From the cell containing the given text, extract its center point as (X, Y) coordinate. 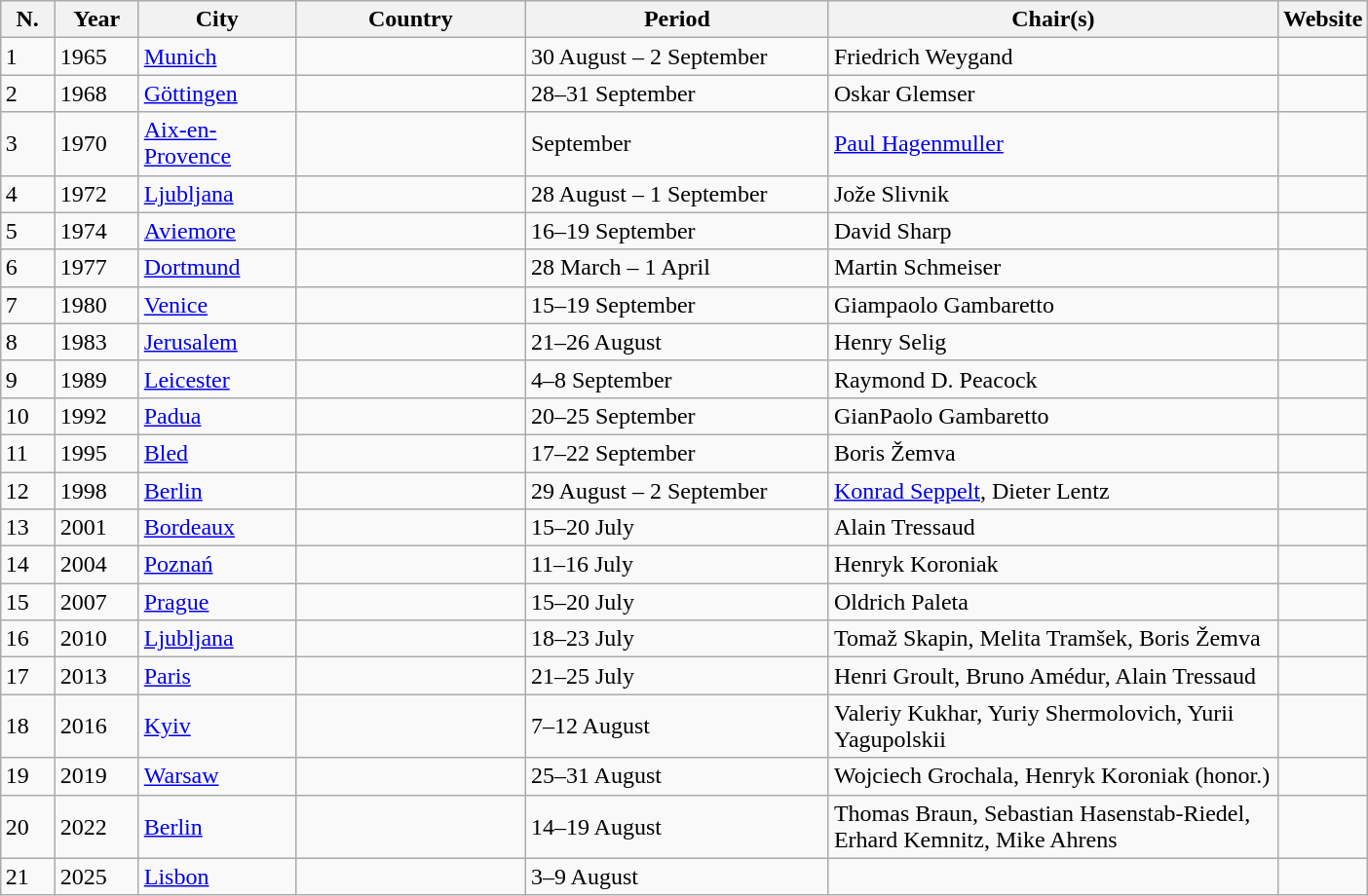
9 (27, 379)
1983 (96, 342)
Warsaw (216, 776)
Lisbon (216, 877)
1965 (96, 56)
1995 (96, 453)
Paris (216, 676)
Wojciech Grochala, Henryk Koroniak (honor.) (1052, 776)
25–31 August (676, 776)
Chair(s) (1052, 19)
Tomaž Skapin, Melita Tramšek, Boris Žemva (1052, 639)
7 (27, 305)
12 (27, 490)
Raymond D. Peacock (1052, 379)
16 (27, 639)
29 August – 2 September (676, 490)
21–26 August (676, 342)
Bordeaux (216, 528)
20 (27, 826)
Aix-en-Provence (216, 144)
Kyiv (216, 727)
Munich (216, 56)
1992 (96, 416)
2019 (96, 776)
Paul Hagenmuller (1052, 144)
Henri Groult, Bruno Amédur, Alain Tressaud (1052, 676)
4–8 September (676, 379)
Leicester (216, 379)
2001 (96, 528)
1 (27, 56)
15–19 September (676, 305)
Martin Schmeiser (1052, 268)
1977 (96, 268)
Konrad Seppelt, Dieter Lentz (1052, 490)
Oskar Glemser (1052, 93)
1968 (96, 93)
N. (27, 19)
Dortmund (216, 268)
2013 (96, 676)
2 (27, 93)
30 August – 2 September (676, 56)
14 (27, 565)
Henryk Koroniak (1052, 565)
8 (27, 342)
2016 (96, 727)
Padua (216, 416)
10 (27, 416)
21–25 July (676, 676)
Year (96, 19)
September (676, 144)
13 (27, 528)
Period (676, 19)
GianPaolo Gambaretto (1052, 416)
Bled (216, 453)
1970 (96, 144)
Jerusalem (216, 342)
Venice (216, 305)
Alain Tressaud (1052, 528)
1998 (96, 490)
3 (27, 144)
Boris Žemva (1052, 453)
2004 (96, 565)
11–16 July (676, 565)
1974 (96, 231)
David Sharp (1052, 231)
16–19 September (676, 231)
City (216, 19)
Prague (216, 602)
11 (27, 453)
5 (27, 231)
28 March – 1 April (676, 268)
21 (27, 877)
7–12 August (676, 727)
20–25 September (676, 416)
Jože Slivnik (1052, 194)
Thomas Braun, Sebastian Hasenstab-Riedel, Erhard Kemnitz, Mike Ahrens (1052, 826)
Oldrich Paleta (1052, 602)
17–22 September (676, 453)
Poznań (216, 565)
1972 (96, 194)
14–19 August (676, 826)
18–23 July (676, 639)
3–9 August (676, 877)
4 (27, 194)
28–31 September (676, 93)
Valeriy Kukhar, Yuriy Shermolovich, Yurii Yagupolskii (1052, 727)
Website (1322, 19)
Friedrich Weygand (1052, 56)
Giampaolo Gambaretto (1052, 305)
2010 (96, 639)
19 (27, 776)
2025 (96, 877)
28 August – 1 September (676, 194)
Henry Selig (1052, 342)
2022 (96, 826)
18 (27, 727)
17 (27, 676)
1989 (96, 379)
Aviemore (216, 231)
15 (27, 602)
2007 (96, 602)
Göttingen (216, 93)
1980 (96, 305)
Country (410, 19)
6 (27, 268)
